Locate the cell with the specified text and output its [x, y] center coordinate. 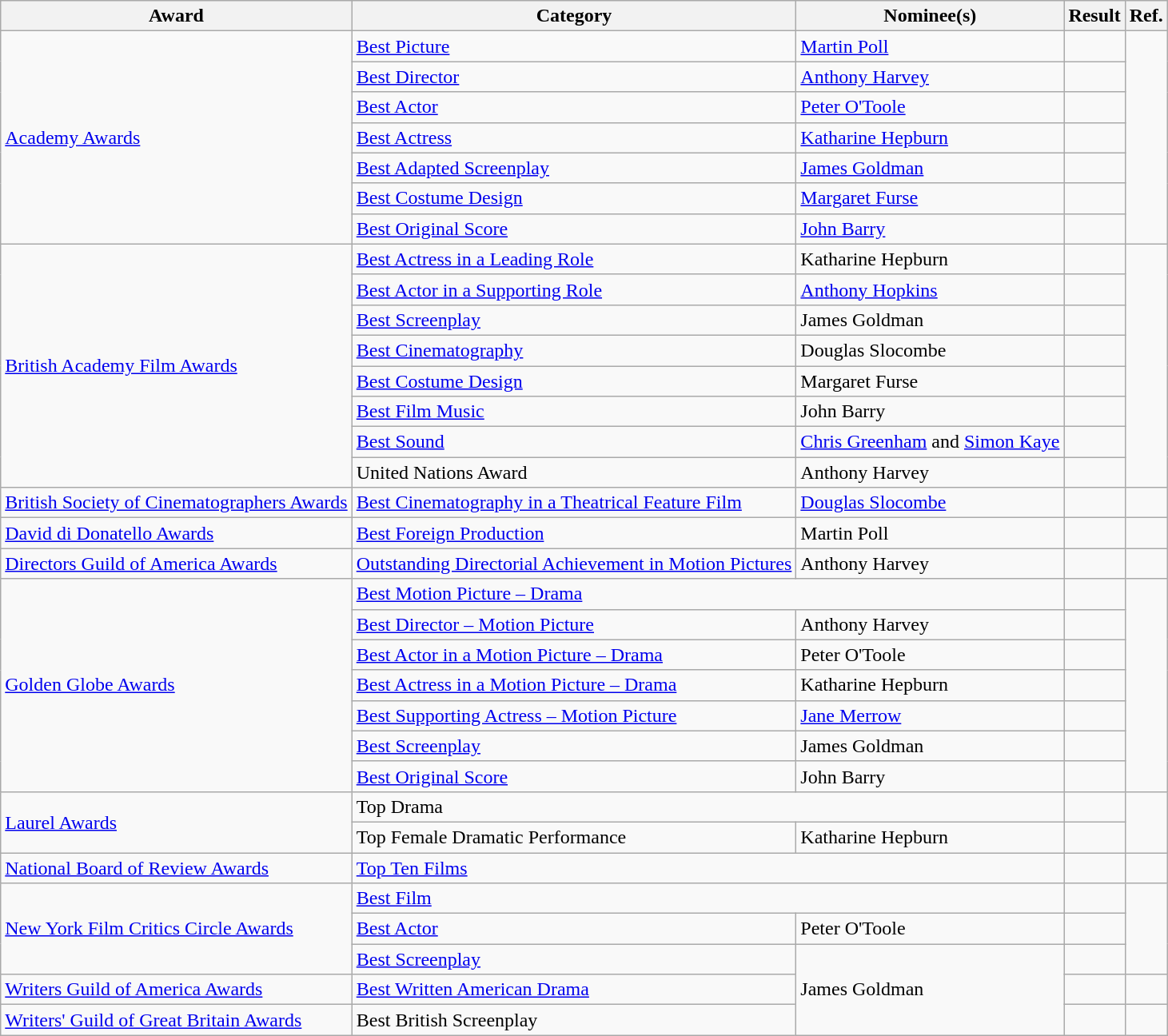
Best Actress [574, 137]
British Academy Film Awards [176, 365]
Outstanding Directorial Achievement in Motion Pictures [574, 564]
Chris Greenham and Simon Kaye [931, 442]
Award [176, 16]
Best Foreign Production [574, 533]
Anthony Hopkins [931, 289]
Ref. [1146, 16]
Top Drama [708, 807]
Best Film Music [574, 412]
Golden Globe Awards [176, 685]
Best Director [574, 77]
New York Film Critics Circle Awards [176, 929]
Best Motion Picture – Drama [708, 594]
Academy Awards [176, 137]
Best Director – Motion Picture [574, 624]
Best Picture [574, 46]
Best British Screenplay [574, 1020]
Best Actor in a Motion Picture – Drama [574, 655]
Best Cinematography in a Theatrical Feature Film [574, 503]
National Board of Review Awards [176, 867]
Best Sound [574, 442]
Jane Merrow [931, 715]
Best Actress in a Motion Picture – Drama [574, 685]
Writers' Guild of Great Britain Awards [176, 1020]
Best Film [708, 899]
David di Donatello Awards [176, 533]
Nominee(s) [931, 16]
Top Female Dramatic Performance [574, 837]
Best Adapted Screenplay [574, 168]
British Society of Cinematographers Awards [176, 503]
Category [574, 16]
Best Actress in a Leading Role [574, 259]
Best Actor in a Supporting Role [574, 289]
Result [1094, 16]
United Nations Award [574, 472]
Writers Guild of America Awards [176, 990]
Directors Guild of America Awards [176, 564]
Best Cinematography [574, 350]
Laurel Awards [176, 822]
Best Written American Drama [574, 990]
Best Supporting Actress – Motion Picture [574, 715]
Top Ten Films [708, 867]
